Provide the (X, Y) coordinate of the cell's center where the given text is located.  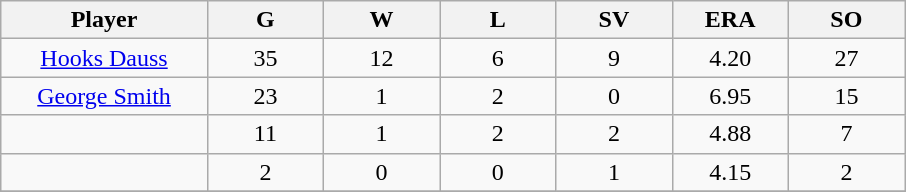
6 (498, 58)
9 (614, 58)
Hooks Dauss (104, 58)
4.15 (730, 172)
15 (846, 96)
W (382, 20)
G (265, 20)
35 (265, 58)
7 (846, 134)
6.95 (730, 96)
ERA (730, 20)
27 (846, 58)
4.20 (730, 58)
4.88 (730, 134)
L (498, 20)
George Smith (104, 96)
12 (382, 58)
SO (846, 20)
Player (104, 20)
SV (614, 20)
11 (265, 134)
23 (265, 96)
